Return the [X, Y] coordinate for the center point of the cell that contains the specified text.  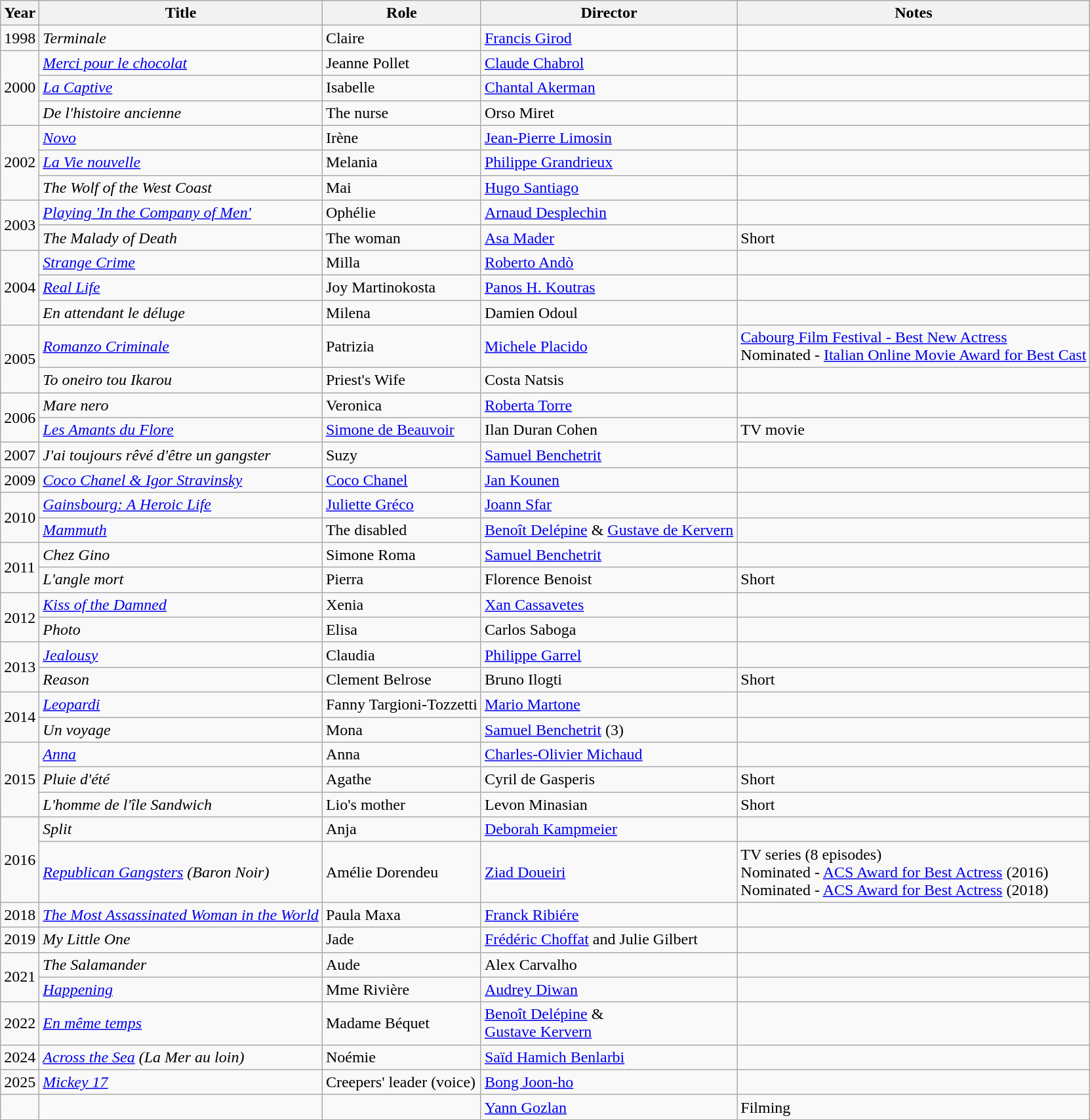
2009 [20, 480]
Joy Martinokosta [401, 287]
My Little One [181, 940]
Real Life [181, 287]
Ilan Duran Cohen [609, 430]
Mai [401, 188]
Simone Roma [401, 555]
Title [181, 13]
Benoît Delépine & Gustave Kervern [609, 1023]
The Most Assassinated Woman in the World [181, 915]
Costa Natsis [609, 380]
J'ai toujours rêvé d'être un gangster [181, 455]
Damien Odoul [609, 313]
Ophélie [401, 212]
Yann Gozlan [609, 1107]
Merci pour le chocolat [181, 63]
2014 [20, 717]
Terminale [181, 38]
Frédéric Choffat and Julie Gilbert [609, 940]
Samuel Benchetrit (3) [609, 730]
2004 [20, 287]
2016 [20, 860]
2012 [20, 617]
Jan Kounen [609, 480]
Year [20, 13]
Franck Ribiére [609, 915]
Bruno Ilogti [609, 679]
Leopardi [181, 704]
Role [401, 13]
Philippe Grandrieux [609, 163]
Suzy [401, 455]
Hugo Santiago [609, 188]
Mona [401, 730]
2018 [20, 915]
Gainsbourg: A Heroic Life [181, 505]
Bong Joon-ho [609, 1082]
Les Amants du Flore [181, 430]
Split [181, 830]
Creepers' leader (voice) [401, 1082]
2003 [20, 225]
Chez Gino [181, 555]
Playing 'In the Company of Men' [181, 212]
The Wolf of the West Coast [181, 188]
Un voyage [181, 730]
Director [609, 13]
Madame Béquet [401, 1023]
2024 [20, 1057]
En attendant le déluge [181, 313]
Isabelle [401, 88]
Asa Mader [609, 237]
Claude Chabrol [609, 63]
Panos H. Koutras [609, 287]
Lio's mother [401, 805]
Milena [401, 313]
Notes [914, 13]
L'homme de l'île Sandwich [181, 805]
Saïd Hamich Benlarbi [609, 1057]
2019 [20, 940]
To oneiro tou Ikarou [181, 380]
Xan Cassavetes [609, 605]
Levon Minasian [609, 805]
Reason [181, 679]
Carlos Saboga [609, 630]
Pluie d'été [181, 780]
Joann Sfar [609, 505]
2000 [20, 88]
Strange Crime [181, 262]
Patrizia [401, 346]
Ziad Doueiri [609, 872]
L'angle mort [181, 580]
2002 [20, 163]
The nurse [401, 113]
Mammuth [181, 530]
Deborah Kampmeier [609, 830]
Juliette Gréco [401, 505]
Cyril de Gasperis [609, 780]
Elisa [401, 630]
2005 [20, 359]
Benoît Delépine & Gustave de Kervern [609, 530]
Jealousy [181, 654]
Cabourg Film Festival - Best New ActressNominated - Italian Online Movie Award for Best Cast [914, 346]
Coco Chanel & Igor Stravinsky [181, 480]
TV series (8 episodes)Nominated - ACS Award for Best Actress (2016)Nominated - ACS Award for Best Actress (2018) [914, 872]
2007 [20, 455]
The woman [401, 237]
Pierra [401, 580]
The Salamander [181, 965]
En même temps [181, 1023]
Claudia [401, 654]
Clement Belrose [401, 679]
La Captive [181, 88]
Mario Martone [609, 704]
Audrey Diwan [609, 990]
Filming [914, 1107]
Francis Girod [609, 38]
Chantal Akerman [609, 88]
Fanny Targioni-Tozzetti [401, 704]
Jade [401, 940]
Republican Gangsters (Baron Noir) [181, 872]
Charles-Olivier Michaud [609, 755]
Alex Carvalho [609, 965]
Jean-Pierre Limosin [609, 138]
Orso Miret [609, 113]
Roberta Torre [609, 405]
Paula Maxa [401, 915]
Xenia [401, 605]
Simone de Beauvoir [401, 430]
The Malady of Death [181, 237]
Mickey 17 [181, 1082]
2013 [20, 667]
Novo [181, 138]
Noémie [401, 1057]
De l'histoire ancienne [181, 113]
1998 [20, 38]
2015 [20, 780]
2025 [20, 1082]
2006 [20, 418]
Across the Sea (La Mer au loin) [181, 1057]
Happening [181, 990]
Jeanne Pollet [401, 63]
2011 [20, 567]
Mme Rivière [401, 990]
Milla [401, 262]
Romanzo Criminale [181, 346]
2022 [20, 1023]
Roberto Andò [609, 262]
Mare nero [181, 405]
La Vie nouvelle [181, 163]
Photo [181, 630]
Aude [401, 965]
Michele Placido [609, 346]
2010 [20, 517]
TV movie [914, 430]
Agathe [401, 780]
Veronica [401, 405]
Priest's Wife [401, 380]
Florence Benoist [609, 580]
Kiss of the Damned [181, 605]
Claire [401, 38]
Melania [401, 163]
Philippe Garrel [609, 654]
Arnaud Desplechin [609, 212]
Coco Chanel [401, 480]
Amélie Dorendeu [401, 872]
2021 [20, 977]
The disabled [401, 530]
Anja [401, 830]
Irène [401, 138]
